Return [X, Y] of the center of cell containing provided text 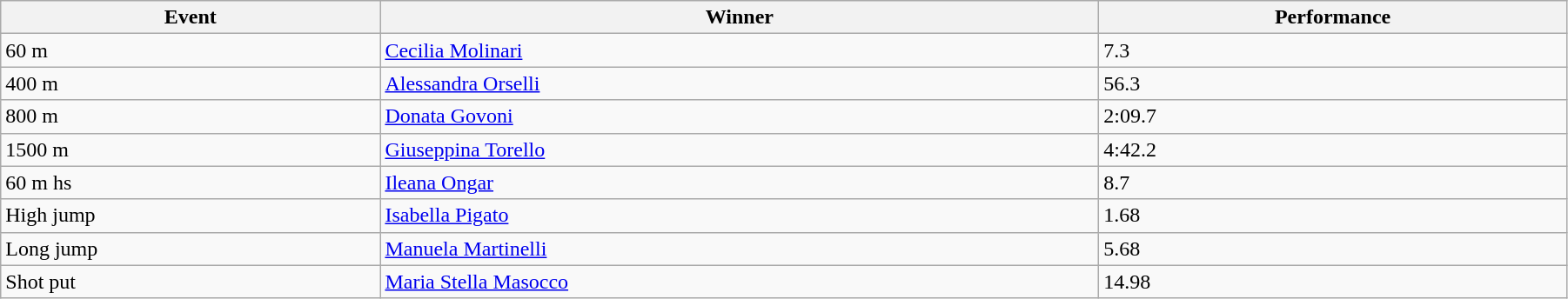
2:09.7 [1333, 116]
60 m hs [191, 183]
1.68 [1333, 216]
Giuseppina Torello [740, 149]
1500 m [191, 149]
Ileana Ongar [740, 183]
4:42.2 [1333, 149]
Performance [1333, 17]
7.3 [1333, 50]
High jump [191, 216]
Shot put [191, 282]
Winner [740, 17]
Maria Stella Masocco [740, 282]
Long jump [191, 249]
400 m [191, 83]
14.98 [1333, 282]
Event [191, 17]
Alessandra Orselli [740, 83]
60 m [191, 50]
Donata Govoni [740, 116]
8.7 [1333, 183]
Isabella Pigato [740, 216]
56.3 [1333, 83]
Manuela Martinelli [740, 249]
800 m [191, 116]
Cecilia Molinari [740, 50]
5.68 [1333, 249]
